Return the (X, Y) coordinate for the center point of the cell that contains the specified text.  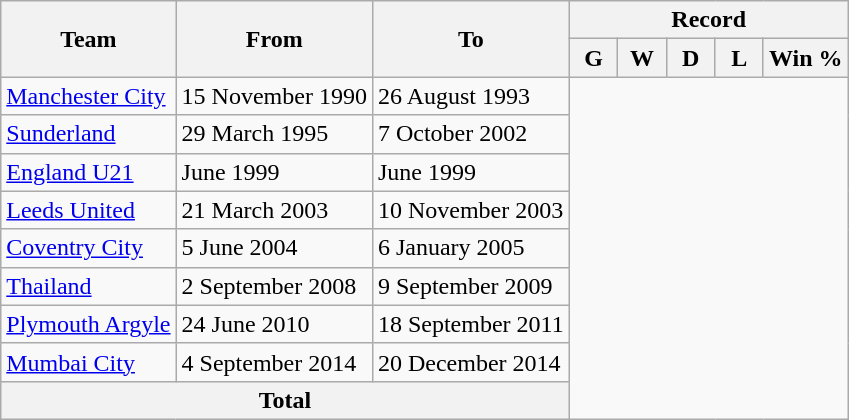
5 June 2004 (274, 248)
6 January 2005 (470, 248)
To (470, 39)
Leeds United (88, 210)
29 March 1995 (274, 134)
Record (708, 20)
2 September 2008 (274, 286)
G (594, 58)
Team (88, 39)
Coventry City (88, 248)
4 September 2014 (274, 362)
10 November 2003 (470, 210)
Plymouth Argyle (88, 324)
Manchester City (88, 96)
D (690, 58)
Win % (806, 58)
Thailand (88, 286)
Total (285, 400)
15 November 1990 (274, 96)
England U21 (88, 172)
21 March 2003 (274, 210)
20 December 2014 (470, 362)
W (642, 58)
Mumbai City (88, 362)
18 September 2011 (470, 324)
9 September 2009 (470, 286)
7 October 2002 (470, 134)
Sunderland (88, 134)
From (274, 39)
26 August 1993 (470, 96)
24 June 2010 (274, 324)
L (740, 58)
